Locate the cell with the specified text and output its (X, Y) center coordinate. 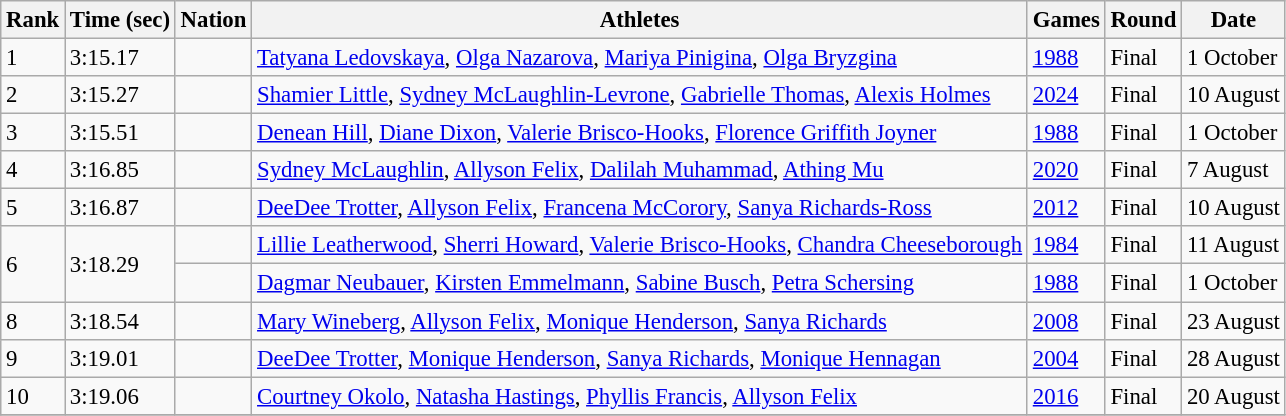
Tatyana Ledovskaya, Olga Nazarova, Mariya Pinigina, Olga Bryzgina (640, 58)
28 August (1234, 358)
3:15.17 (120, 58)
Mary Wineberg, Allyson Felix, Monique Henderson, Sanya Richards (640, 321)
Sydney McLaughlin, Allyson Felix, Dalilah Muhammad, Athing Mu (640, 170)
3:19.01 (120, 358)
3:16.87 (120, 208)
3:16.85 (120, 170)
9 (33, 358)
2024 (1066, 95)
Nation (213, 20)
10 (33, 396)
DeeDee Trotter, Allyson Felix, Francena McCorory, Sanya Richards-Ross (640, 208)
2012 (1066, 208)
3:15.51 (120, 133)
Date (1234, 20)
2008 (1066, 321)
2004 (1066, 358)
3:18.29 (120, 264)
Time (sec) (120, 20)
2 (33, 95)
1 (33, 58)
Games (1066, 20)
Courtney Okolo, Natasha Hastings, Phyllis Francis, Allyson Felix (640, 396)
Dagmar Neubauer, Kirsten Emmelmann, Sabine Busch, Petra Schersing (640, 283)
3:18.54 (120, 321)
5 (33, 208)
Round (1143, 20)
3:19.06 (120, 396)
DeeDee Trotter, Monique Henderson, Sanya Richards, Monique Hennagan (640, 358)
4 (33, 170)
Rank (33, 20)
Lillie Leatherwood, Sherri Howard, Valerie Brisco-Hooks, Chandra Cheeseborough (640, 245)
Athletes (640, 20)
1984 (1066, 245)
23 August (1234, 321)
3 (33, 133)
2016 (1066, 396)
8 (33, 321)
3:15.27 (120, 95)
Shamier Little, Sydney McLaughlin-Levrone, Gabrielle Thomas, Alexis Holmes (640, 95)
Denean Hill, Diane Dixon, Valerie Brisco-Hooks, Florence Griffith Joyner (640, 133)
2020 (1066, 170)
20 August (1234, 396)
6 (33, 264)
7 August (1234, 170)
11 August (1234, 245)
